Identify which cell holds the provided text, then report its [X, Y] central coordinate. 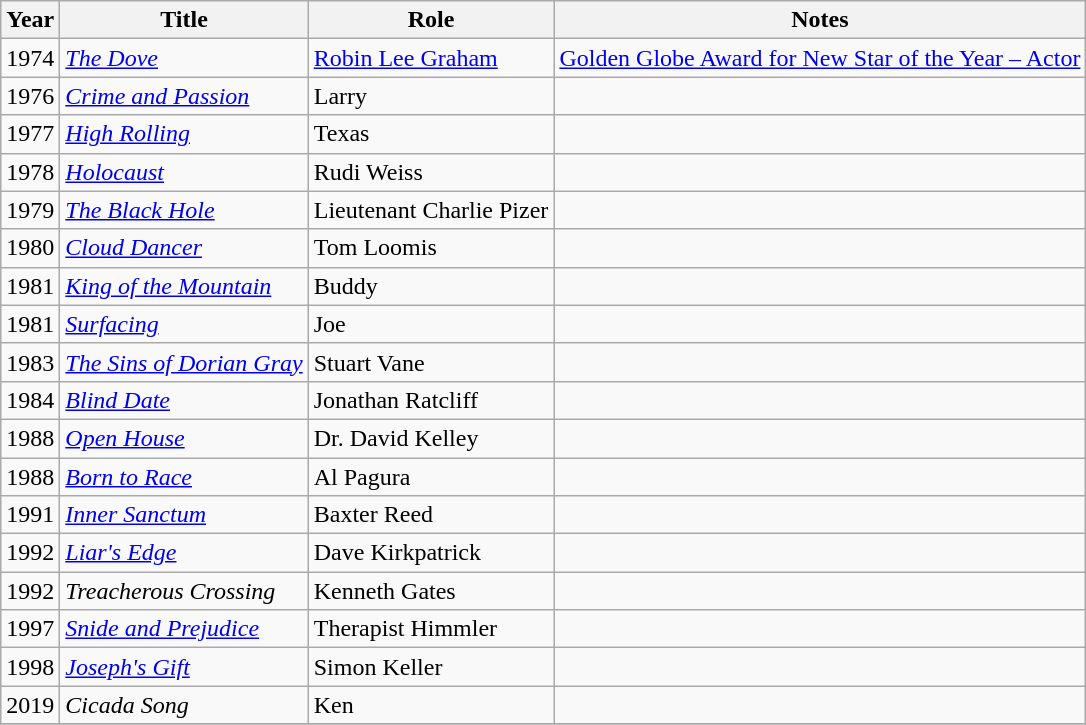
Rudi Weiss [431, 172]
Texas [431, 134]
1997 [30, 629]
High Rolling [184, 134]
The Black Hole [184, 210]
Baxter Reed [431, 515]
King of the Mountain [184, 286]
Ken [431, 705]
Title [184, 20]
1983 [30, 362]
Open House [184, 438]
Golden Globe Award for New Star of the Year – Actor [820, 58]
1998 [30, 667]
Larry [431, 96]
1977 [30, 134]
Liar's Edge [184, 553]
Holocaust [184, 172]
Simon Keller [431, 667]
Year [30, 20]
Al Pagura [431, 477]
Robin Lee Graham [431, 58]
Treacherous Crossing [184, 591]
Blind Date [184, 400]
1976 [30, 96]
1974 [30, 58]
Surfacing [184, 324]
Role [431, 20]
Cicada Song [184, 705]
1991 [30, 515]
Crime and Passion [184, 96]
Cloud Dancer [184, 248]
Jonathan Ratcliff [431, 400]
Joe [431, 324]
2019 [30, 705]
Buddy [431, 286]
1980 [30, 248]
Dave Kirkpatrick [431, 553]
Notes [820, 20]
The Sins of Dorian Gray [184, 362]
1978 [30, 172]
Stuart Vane [431, 362]
Lieutenant Charlie Pizer [431, 210]
Kenneth Gates [431, 591]
The Dove [184, 58]
Dr. David Kelley [431, 438]
Tom Loomis [431, 248]
1979 [30, 210]
Therapist Himmler [431, 629]
Joseph's Gift [184, 667]
1984 [30, 400]
Born to Race [184, 477]
Snide and Prejudice [184, 629]
Inner Sanctum [184, 515]
